Extract the [X, Y] coordinate from the center of the cell holding the provided text.  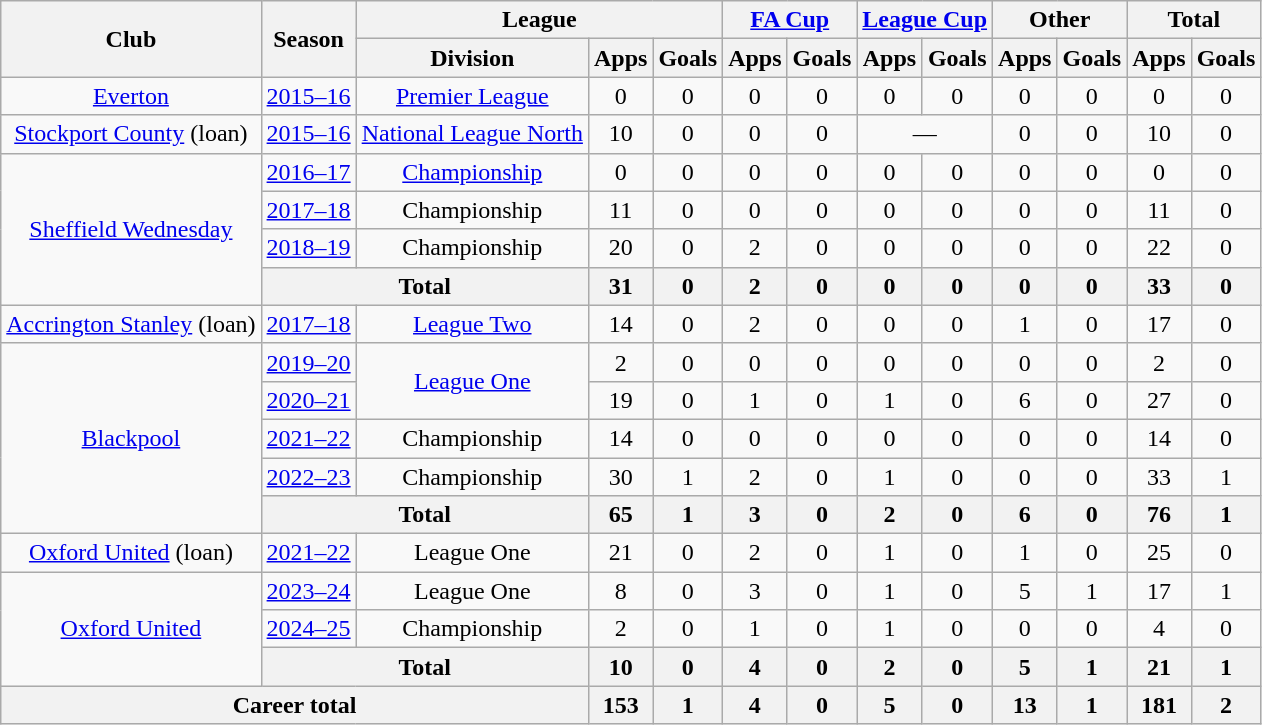
25 [1159, 553]
153 [620, 705]
FA Cup [790, 20]
2020–21 [308, 400]
2018–19 [308, 248]
65 [620, 515]
Premier League [472, 96]
— [925, 134]
Stockport County (loan) [131, 134]
8 [620, 591]
Oxford United (loan) [131, 553]
Accrington Stanley (loan) [131, 324]
Sheffield Wednesday [131, 229]
2019–20 [308, 362]
League Two [472, 324]
Other [1060, 20]
20 [620, 248]
2022–23 [308, 477]
31 [620, 286]
Career total [295, 705]
Blackpool [131, 438]
National League North [472, 134]
76 [1159, 515]
2023–24 [308, 591]
30 [620, 477]
League Cup [925, 20]
Oxford United [131, 629]
22 [1159, 248]
13 [1025, 705]
2024–25 [308, 629]
19 [620, 400]
Club [131, 39]
Everton [131, 96]
Season [308, 39]
Division [472, 58]
27 [1159, 400]
2016–17 [308, 172]
League [539, 20]
181 [1159, 705]
